From the cell containing the given text, extract its center point as [x, y] coordinate. 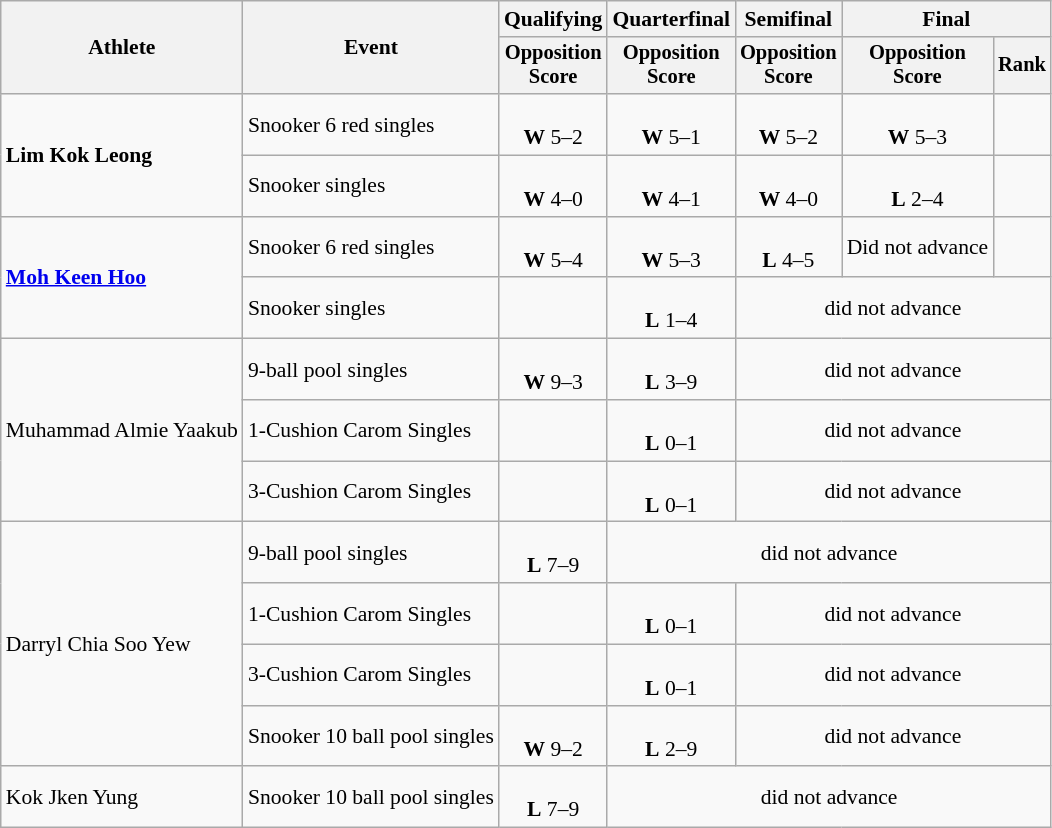
W 4–1 [671, 186]
Darryl Chia Soo Yew [122, 644]
Semifinal [788, 19]
Qualifying [553, 19]
Final [946, 19]
Muhammad Almie Yaakub [122, 430]
Did not advance [918, 248]
Quarterfinal [671, 19]
L 2–9 [671, 736]
L 2–4 [918, 186]
Athlete [122, 48]
W 5–4 [553, 248]
Rank [1022, 66]
W 9–3 [553, 370]
Moh Keen Hoo [122, 278]
Kok Jken Yung [122, 798]
Event [371, 48]
L 1–4 [671, 308]
Lim Kok Leong [122, 155]
L 3–9 [671, 370]
L 4–5 [788, 248]
W 9–2 [553, 736]
W 5–1 [671, 124]
